Detect which cell encompasses the target text, then output its [x, y] center coordinate. 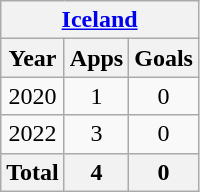
Goals [164, 58]
Year [33, 58]
Iceland [100, 20]
Apps [96, 58]
1 [96, 96]
2022 [33, 134]
2020 [33, 96]
Total [33, 172]
3 [96, 134]
4 [96, 172]
